Pinpoint the cell where the given text exists, returning its (x, y) midpoint coordinate. 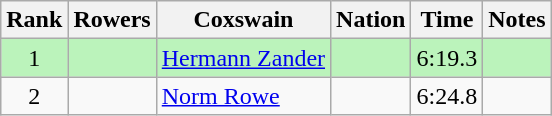
Notes (517, 20)
Hermann Zander (243, 58)
Norm Rowe (243, 96)
Time (447, 20)
2 (34, 96)
1 (34, 58)
6:19.3 (447, 58)
Rowers (112, 20)
Rank (34, 20)
6:24.8 (447, 96)
Nation (371, 20)
Coxswain (243, 20)
